From the cell containing the given text, extract its center point as [X, Y] coordinate. 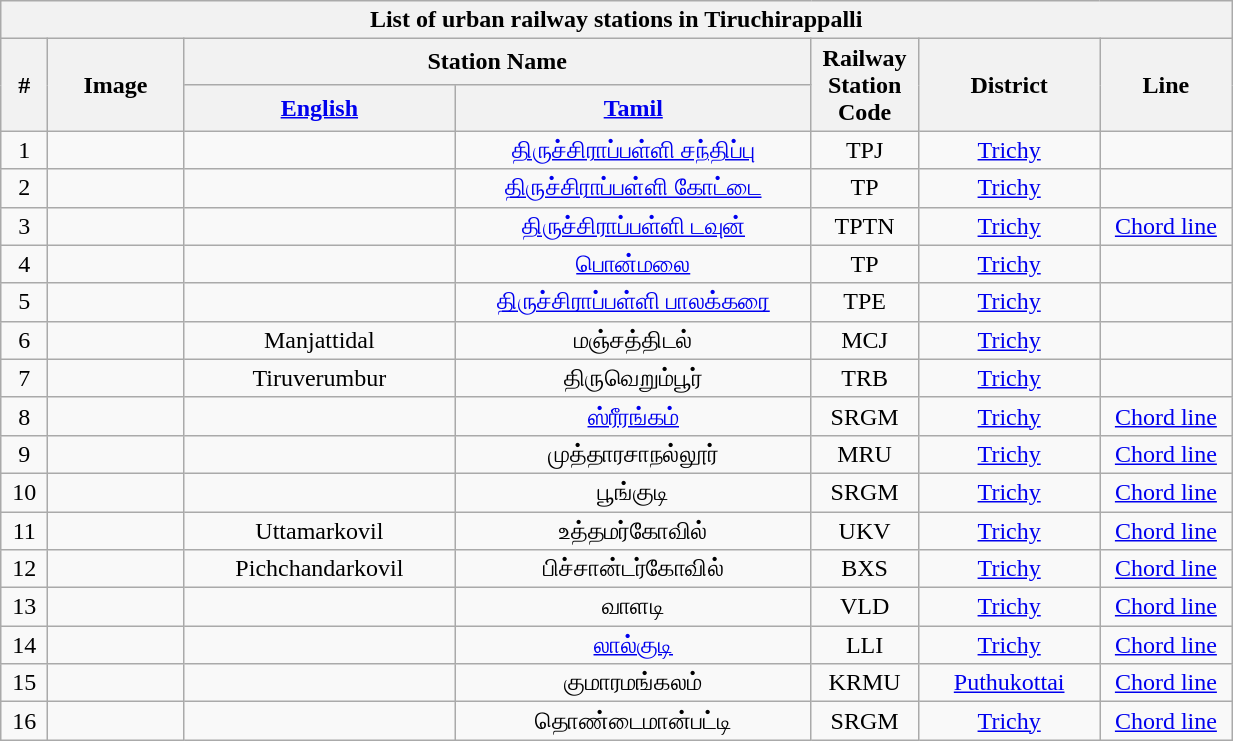
LLI [864, 645]
திருச்சிராப்பள்ளி டவுன் [633, 226]
# [24, 85]
குமாரமங்கலம் [633, 683]
TPTN [864, 226]
Image [116, 85]
2 [24, 188]
BXS [864, 569]
திருச்சிராப்பள்ளி பாலக்கரை [633, 302]
மஞ்சத்திடல் [633, 340]
VLD [864, 607]
TRB [864, 378]
1 [24, 150]
List of urban railway stations in Tiruchirappalli [616, 20]
7 [24, 378]
6 [24, 340]
5 [24, 302]
4 [24, 264]
Manjattidal [319, 340]
English [319, 108]
லால்குடி [633, 645]
பிச்சான்டர்கோவில் [633, 569]
9 [24, 454]
திருச்சிராப்பள்ளி கோட்டை [633, 188]
KRMU [864, 683]
12 [24, 569]
வாளடி [633, 607]
15 [24, 683]
பூங்குடி [633, 492]
14 [24, 645]
Tiruverumbur [319, 378]
MCJ [864, 340]
பொன்மலை [633, 264]
16 [24, 721]
10 [24, 492]
Railway Station Code [864, 85]
11 [24, 531]
Tamil [633, 108]
முத்தாரசாநல்லூர் [633, 454]
UKV [864, 531]
TPE [864, 302]
Station Name [497, 62]
Line [1166, 85]
தொண்டைமான்பட்டி [633, 721]
TPJ [864, 150]
திருவெறும்பூர் [633, 378]
MRU [864, 454]
Uttamarkovil [319, 531]
Puthukottai [1009, 683]
13 [24, 607]
உத்தமர்கோவில் [633, 531]
ஸ்ரீரங்கம் [633, 416]
8 [24, 416]
District [1009, 85]
3 [24, 226]
Pichchandarkovil [319, 569]
திருச்சிராப்பள்ளி சந்திப்பு [633, 150]
